From the cell containing the given text, extract its center point as (X, Y) coordinate. 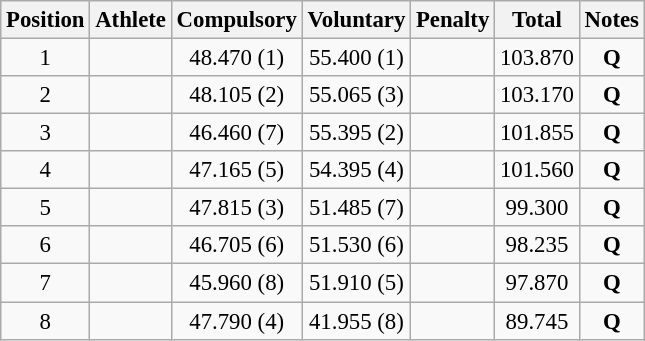
Compulsory (236, 20)
3 (46, 133)
51.910 (5) (356, 283)
47.790 (4) (236, 321)
98.235 (538, 245)
48.470 (1) (236, 58)
45.960 (8) (236, 283)
47.165 (5) (236, 170)
Notes (612, 20)
Penalty (453, 20)
48.105 (2) (236, 95)
97.870 (538, 283)
Total (538, 20)
101.855 (538, 133)
6 (46, 245)
5 (46, 208)
55.400 (1) (356, 58)
103.870 (538, 58)
Athlete (130, 20)
Position (46, 20)
2 (46, 95)
47.815 (3) (236, 208)
99.300 (538, 208)
101.560 (538, 170)
54.395 (4) (356, 170)
7 (46, 283)
1 (46, 58)
51.530 (6) (356, 245)
Voluntary (356, 20)
46.460 (7) (236, 133)
55.395 (2) (356, 133)
55.065 (3) (356, 95)
4 (46, 170)
51.485 (7) (356, 208)
103.170 (538, 95)
8 (46, 321)
89.745 (538, 321)
41.955 (8) (356, 321)
46.705 (6) (236, 245)
